Provide the [x, y] coordinate of the cell's center where the given text is located.  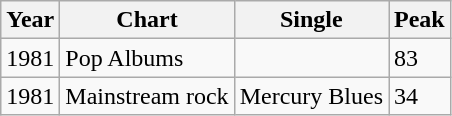
34 [420, 96]
Mainstream rock [147, 96]
Mercury Blues [311, 96]
Pop Albums [147, 58]
Peak [420, 20]
Year [30, 20]
83 [420, 58]
Chart [147, 20]
Single [311, 20]
